Locate the cell with the specified text and output its (X, Y) center coordinate. 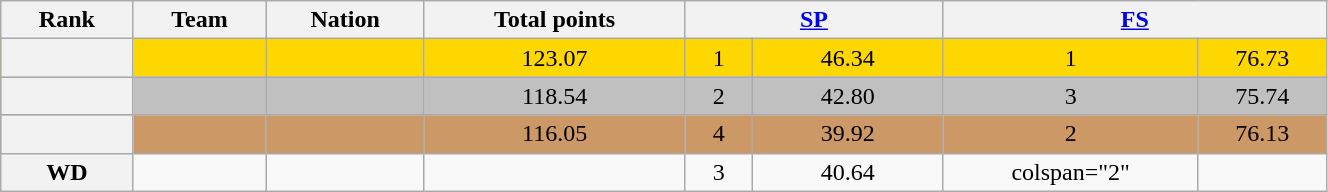
Total points (554, 20)
46.34 (848, 58)
SP (814, 20)
39.92 (848, 134)
76.73 (1262, 58)
Rank (67, 20)
4 (719, 134)
FS (1134, 20)
75.74 (1262, 96)
123.07 (554, 58)
42.80 (848, 96)
116.05 (554, 134)
WD (67, 172)
76.13 (1262, 134)
colspan="2" (1070, 172)
118.54 (554, 96)
Nation (345, 20)
Team (200, 20)
40.64 (848, 172)
